Output the (x, y) coordinate of the center of the cell containing the given text.  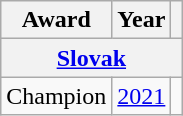
Award (56, 20)
Champion (56, 96)
2021 (142, 96)
Slovak (92, 58)
Year (142, 20)
